Scan for the cell matching the given text and deliver its [x, y] coordinate at center. 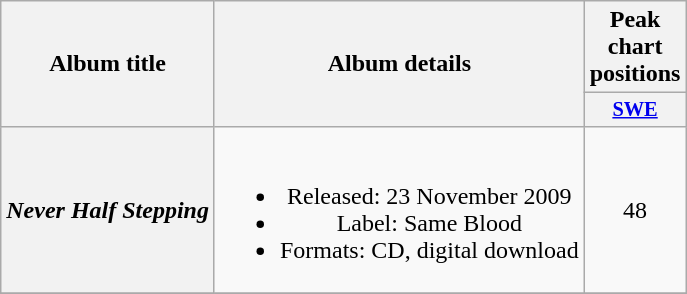
Released: 23 November 2009Label: Same BloodFormats: CD, digital download [399, 210]
Album details [399, 64]
Peak chart positions [635, 47]
Never Half Stepping [108, 210]
SWE [635, 110]
48 [635, 210]
Album title [108, 64]
